Pinpoint the cell where the given text exists, returning its [X, Y] midpoint coordinate. 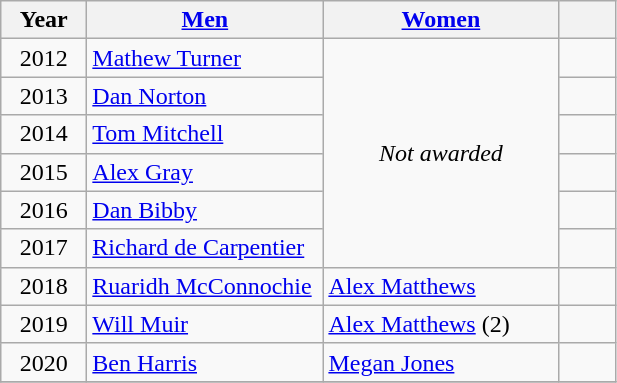
Men [205, 20]
2017 [44, 248]
2014 [44, 134]
Alex Gray [205, 172]
Richard de Carpentier [205, 248]
Ruaridh McConnochie [205, 286]
Dan Norton [205, 96]
2019 [44, 324]
Dan Bibby [205, 210]
Women [441, 20]
Tom Mitchell [205, 134]
Mathew Turner [205, 58]
2012 [44, 58]
Will Muir [205, 324]
2016 [44, 210]
Alex Matthews (2) [441, 324]
2018 [44, 286]
Alex Matthews [441, 286]
2013 [44, 96]
Not awarded [441, 153]
2015 [44, 172]
Year [44, 20]
2020 [44, 362]
Ben Harris [205, 362]
Megan Jones [441, 362]
